Search for the cell housing the specified text and yield its [x, y] center coordinate. 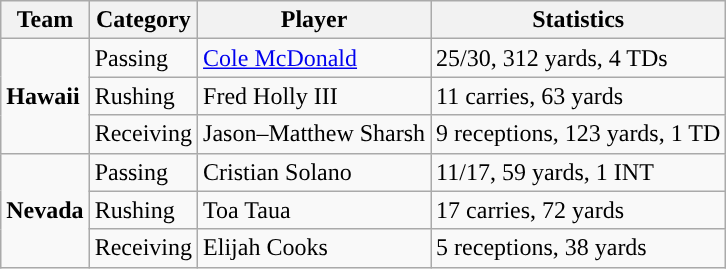
Team [45, 20]
Jason–Matthew Sharsh [314, 134]
Toa Taua [314, 210]
11/17, 59 yards, 1 INT [578, 172]
Cristian Solano [314, 172]
Nevada [45, 210]
25/30, 312 yards, 4 TDs [578, 58]
Elijah Cooks [314, 248]
Statistics [578, 20]
Category [143, 20]
Player [314, 20]
Hawaii [45, 96]
11 carries, 63 yards [578, 96]
5 receptions, 38 yards [578, 248]
Cole McDonald [314, 58]
17 carries, 72 yards [578, 210]
Fred Holly III [314, 96]
9 receptions, 123 yards, 1 TD [578, 134]
